From the cell containing the given text, extract its center point as [X, Y] coordinate. 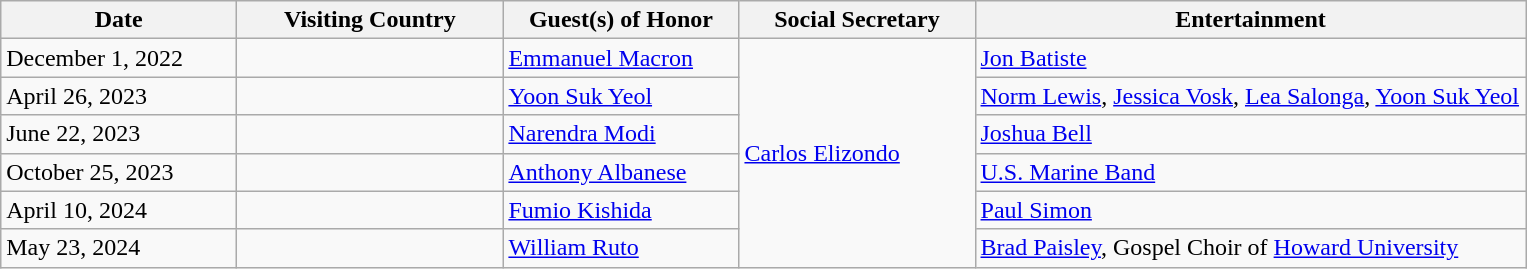
Paul Simon [1250, 210]
Fumio Kishida [621, 210]
Date [119, 20]
Entertainment [1250, 20]
Narendra Modi [621, 134]
October 25, 2023 [119, 172]
June 22, 2023 [119, 134]
U.S. Marine Band [1250, 172]
Norm Lewis, Jessica Vosk, Lea Salonga, Yoon Suk Yeol [1250, 96]
Social Secretary [857, 20]
Yoon Suk Yeol [621, 96]
April 26, 2023 [119, 96]
William Ruto [621, 248]
Visiting Country [370, 20]
Emmanuel Macron [621, 58]
Brad Paisley, Gospel Choir of Howard University [1250, 248]
Joshua Bell [1250, 134]
Guest(s) of Honor [621, 20]
Carlos Elizondo [857, 153]
December 1, 2022 [119, 58]
May 23, 2024 [119, 248]
April 10, 2024 [119, 210]
Anthony Albanese [621, 172]
Jon Batiste [1250, 58]
